Find where the given text appears and provide that cell's center as [x, y] coordinate. 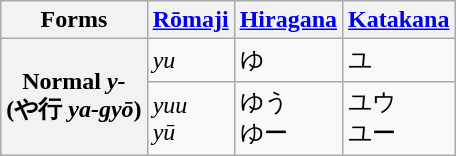
yuuyū [190, 118]
Katakana [399, 20]
Rōmaji [190, 20]
ユウユー [399, 118]
yu [190, 60]
Hiragana [288, 20]
ゆ [288, 60]
ゆうゆー [288, 118]
Normal y-(や行 ya-gyō) [74, 98]
Forms [74, 20]
ユ [399, 60]
